Identify which cell holds the provided text, then report its [X, Y] central coordinate. 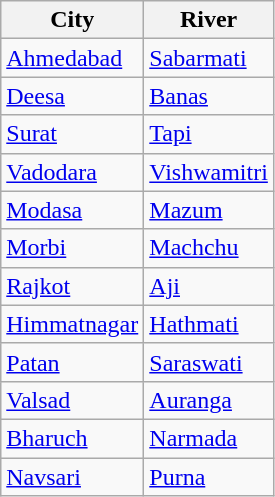
Deesa [72, 96]
River [209, 20]
Mazum [209, 210]
Vadodara [72, 172]
Machchu [209, 248]
Purna [209, 477]
Modasa [72, 210]
Himmatnagar [72, 324]
Saraswati [209, 362]
Banas [209, 96]
Morbi [72, 248]
Valsad [72, 400]
Bharuch [72, 438]
Navsari [72, 477]
Auranga [209, 400]
Tapi [209, 134]
City [72, 20]
Aji [209, 286]
Rajkot [72, 286]
Ahmedabad [72, 58]
Sabarmati [209, 58]
Vishwamitri [209, 172]
Surat [72, 134]
Narmada [209, 438]
Hathmati [209, 324]
Patan [72, 362]
